Return (x, y) of the center of cell containing provided text 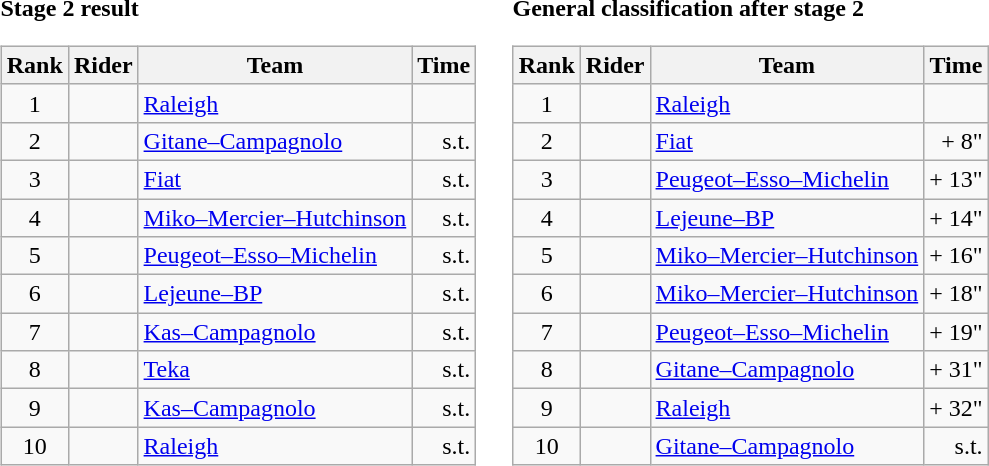
+ 13" (956, 179)
+ 19" (956, 332)
+ 18" (956, 294)
+ 31" (956, 370)
Teka (275, 370)
+ 32" (956, 408)
+ 16" (956, 256)
+ 14" (956, 217)
+ 8" (956, 141)
